Provide the (x, y) coordinate of the cell's center where the given text is located.  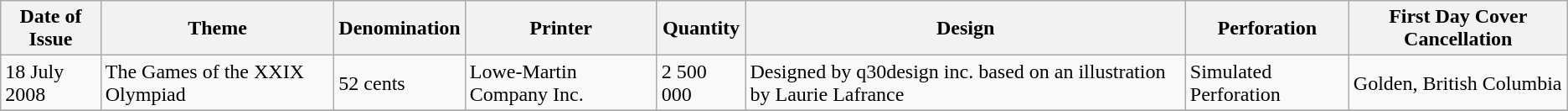
2 500 000 (701, 82)
Printer (561, 29)
The Games of the XXIX Olympiad (218, 82)
18 July 2008 (50, 82)
Quantity (701, 29)
52 cents (400, 82)
Date of Issue (50, 29)
Golden, British Columbia (1457, 82)
Denomination (400, 29)
Design (965, 29)
First Day Cover Cancellation (1457, 29)
Perforation (1266, 29)
Simulated Perforation (1266, 82)
Lowe-Martin Company Inc. (561, 82)
Theme (218, 29)
Designed by q30design inc. based on an illustration by Laurie Lafrance (965, 82)
